From the cell containing the given text, extract its center point as [X, Y] coordinate. 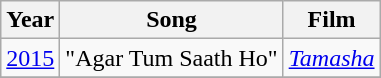
Song [172, 20]
Film [332, 20]
Year [30, 20]
2015 [30, 58]
Tamasha [332, 58]
"Agar Tum Saath Ho" [172, 58]
